Pinpoint the cell where the given text exists, returning its (X, Y) midpoint coordinate. 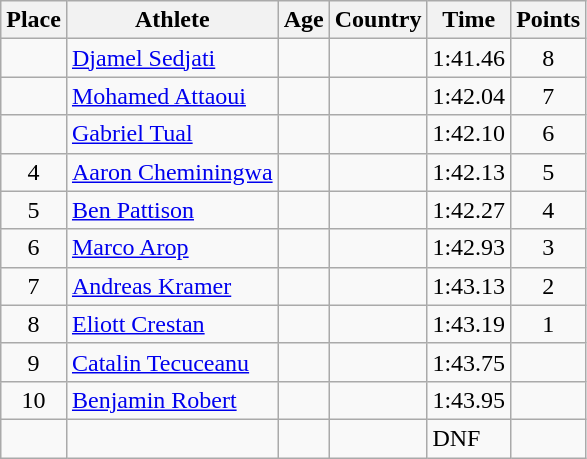
Catalin Tecuceanu (172, 362)
Time (469, 20)
1:42.13 (469, 172)
1:42.04 (469, 96)
2 (548, 286)
1:43.19 (469, 324)
1:42.93 (469, 248)
Age (304, 20)
1:43.13 (469, 286)
Ben Pattison (172, 210)
Marco Arop (172, 248)
Benjamin Robert (172, 400)
Eliott Crestan (172, 324)
Athlete (172, 20)
DNF (469, 438)
1:43.75 (469, 362)
Country (378, 20)
Gabriel Tual (172, 134)
Andreas Kramer (172, 286)
Mohamed Attaoui (172, 96)
10 (34, 400)
Place (34, 20)
Djamel Sedjati (172, 58)
Aaron Cheminingwa (172, 172)
9 (34, 362)
Points (548, 20)
3 (548, 248)
1:43.95 (469, 400)
1:41.46 (469, 58)
1 (548, 324)
1:42.10 (469, 134)
1:42.27 (469, 210)
